Search for the cell housing the specified text and yield its [X, Y] center coordinate. 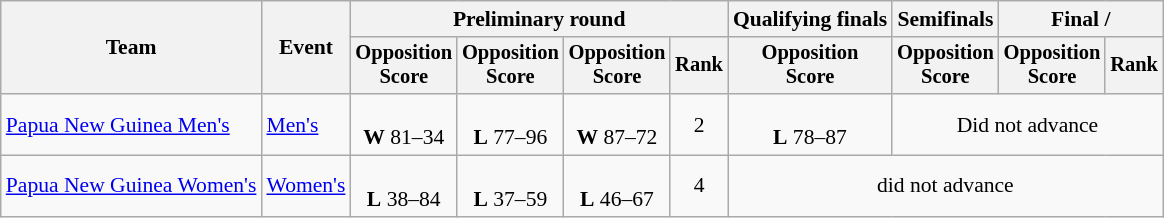
Preliminary round [538, 19]
Team [132, 48]
did not advance [946, 186]
Semifinals [946, 19]
Event [306, 48]
4 [699, 186]
Women's [306, 186]
Did not advance [1028, 124]
Papua New Guinea Women's [132, 186]
Final / [1081, 19]
L 37–59 [510, 186]
L 46–67 [618, 186]
2 [699, 124]
W 81–34 [404, 124]
L 78–87 [810, 124]
Papua New Guinea Men's [132, 124]
L 38–84 [404, 186]
L 77–96 [510, 124]
Men's [306, 124]
Qualifying finals [810, 19]
W 87–72 [618, 124]
